Identify which cell holds the provided text, then report its (x, y) central coordinate. 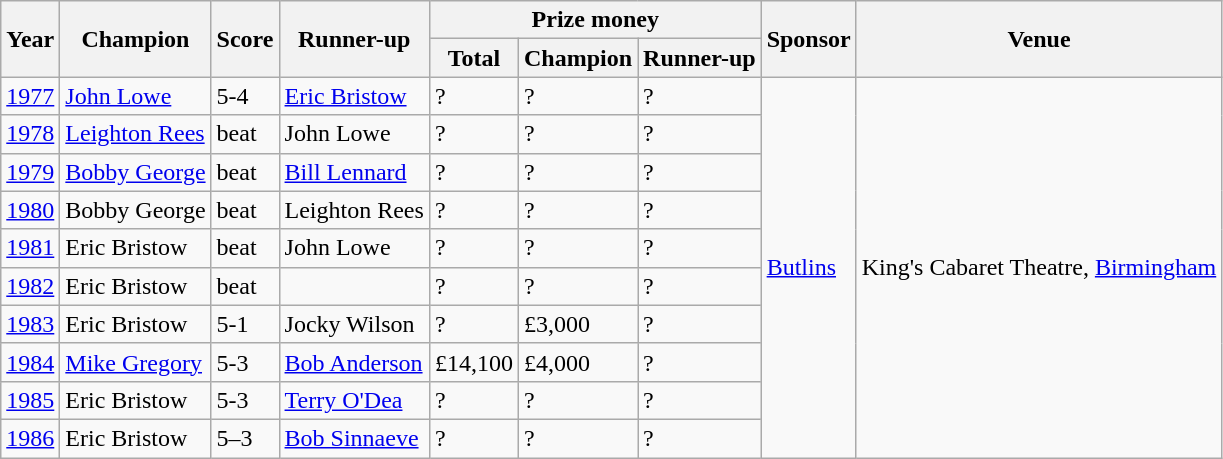
5-1 (245, 324)
Bill Lennard (354, 172)
1984 (30, 362)
1986 (30, 438)
1980 (30, 210)
£4,000 (578, 362)
Jocky Wilson (354, 324)
Score (245, 39)
King's Cabaret Theatre, Birmingham (1039, 268)
Bob Anderson (354, 362)
Terry O'Dea (354, 400)
5–3 (245, 438)
Prize money (595, 20)
£14,100 (474, 362)
Butlins (808, 268)
1982 (30, 286)
1985 (30, 400)
Total (474, 58)
Year (30, 39)
1981 (30, 248)
Sponsor (808, 39)
£3,000 (578, 324)
1979 (30, 172)
1978 (30, 134)
Venue (1039, 39)
Bob Sinnaeve (354, 438)
1977 (30, 96)
5-4 (245, 96)
Mike Gregory (136, 362)
1983 (30, 324)
